Identify which cell holds the provided text, then report its [x, y] central coordinate. 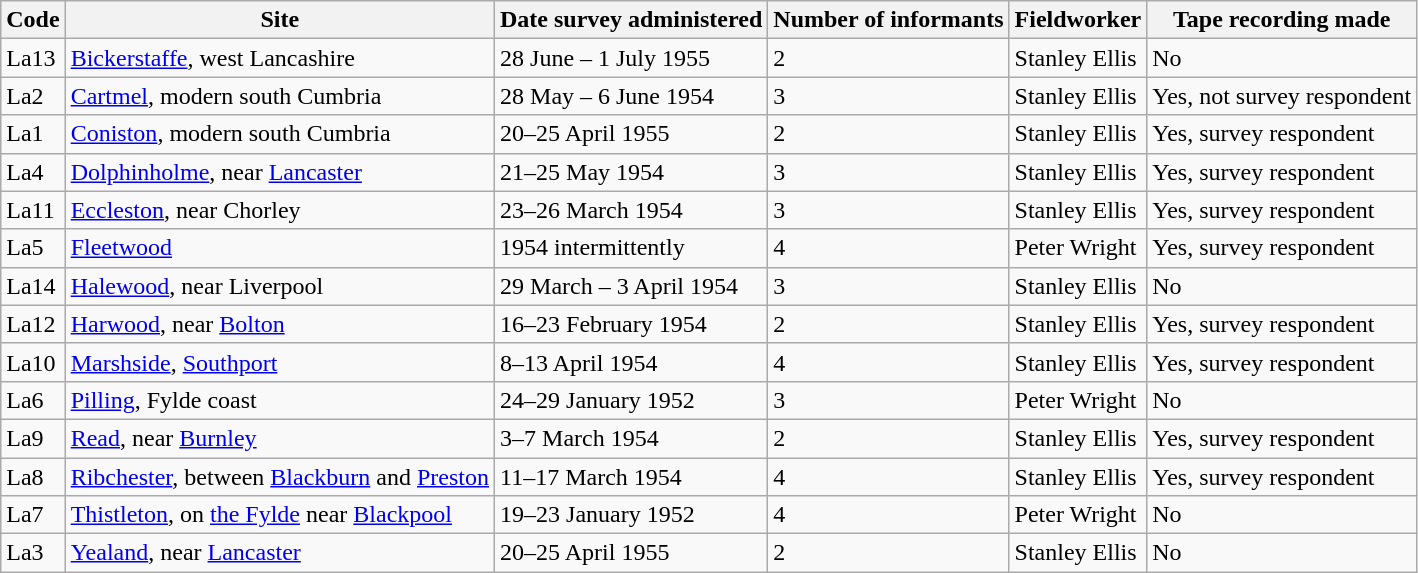
Pilling, Fylde coast [280, 400]
La6 [33, 400]
La13 [33, 58]
29 March – 3 April 1954 [632, 286]
Ribchester, between Blackburn and Preston [280, 477]
19–23 January 1952 [632, 515]
11–17 March 1954 [632, 477]
La4 [33, 172]
Date survey administered [632, 20]
16–23 February 1954 [632, 324]
24–29 January 1952 [632, 400]
La7 [33, 515]
La2 [33, 96]
23–26 March 1954 [632, 210]
Yealand, near Lancaster [280, 553]
La11 [33, 210]
Yes, not survey respondent [1282, 96]
Code [33, 20]
La3 [33, 553]
Dolphinholme, near Lancaster [280, 172]
La9 [33, 438]
Number of informants [888, 20]
Cartmel, modern south Cumbria [280, 96]
Fieldworker [1078, 20]
28 June – 1 July 1955 [632, 58]
Harwood, near Bolton [280, 324]
La14 [33, 286]
Marshside, Southport [280, 362]
Bickerstaffe, west Lancashire [280, 58]
28 May – 6 June 1954 [632, 96]
Fleetwood [280, 248]
1954 intermittently [632, 248]
3–7 March 1954 [632, 438]
Read, near Burnley [280, 438]
La5 [33, 248]
21–25 May 1954 [632, 172]
Halewood, near Liverpool [280, 286]
Tape recording made [1282, 20]
Eccleston, near Chorley [280, 210]
Site [280, 20]
La8 [33, 477]
8–13 April 1954 [632, 362]
La1 [33, 134]
La12 [33, 324]
Coniston, modern south Cumbria [280, 134]
La10 [33, 362]
Thistleton, on the Fylde near Blackpool [280, 515]
